Determine the [X, Y] coordinate at the center of the cell enclosing the given text.  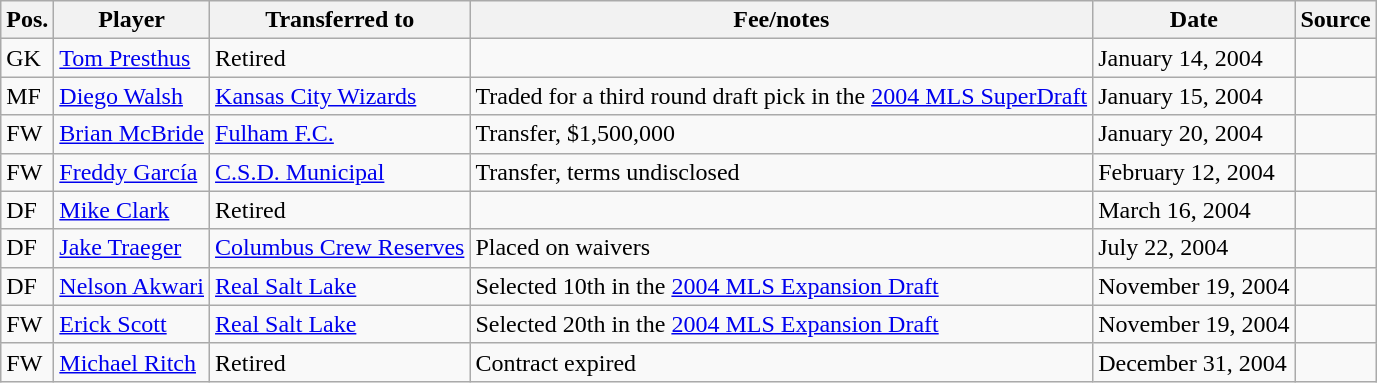
December 31, 2004 [1194, 362]
Tom Presthus [132, 58]
Transferred to [340, 20]
Traded for a third round draft pick in the 2004 MLS SuperDraft [782, 96]
Nelson Akwari [132, 286]
February 12, 2004 [1194, 172]
Player [132, 20]
January 15, 2004 [1194, 96]
Freddy García [132, 172]
Kansas City Wizards [340, 96]
Jake Traeger [132, 248]
March 16, 2004 [1194, 210]
Michael Ritch [132, 362]
Source [1336, 20]
MF [28, 96]
Pos. [28, 20]
Selected 20th in the 2004 MLS Expansion Draft [782, 324]
January 20, 2004 [1194, 134]
Transfer, $1,500,000 [782, 134]
July 22, 2004 [1194, 248]
Diego Walsh [132, 96]
January 14, 2004 [1194, 58]
C.S.D. Municipal [340, 172]
Erick Scott [132, 324]
Contract expired [782, 362]
Selected 10th in the 2004 MLS Expansion Draft [782, 286]
Columbus Crew Reserves [340, 248]
Mike Clark [132, 210]
Placed on waivers [782, 248]
Fee/notes [782, 20]
Brian McBride [132, 134]
Date [1194, 20]
Fulham F.C. [340, 134]
GK [28, 58]
Transfer, terms undisclosed [782, 172]
